From the cell containing the given text, extract its center point as (X, Y) coordinate. 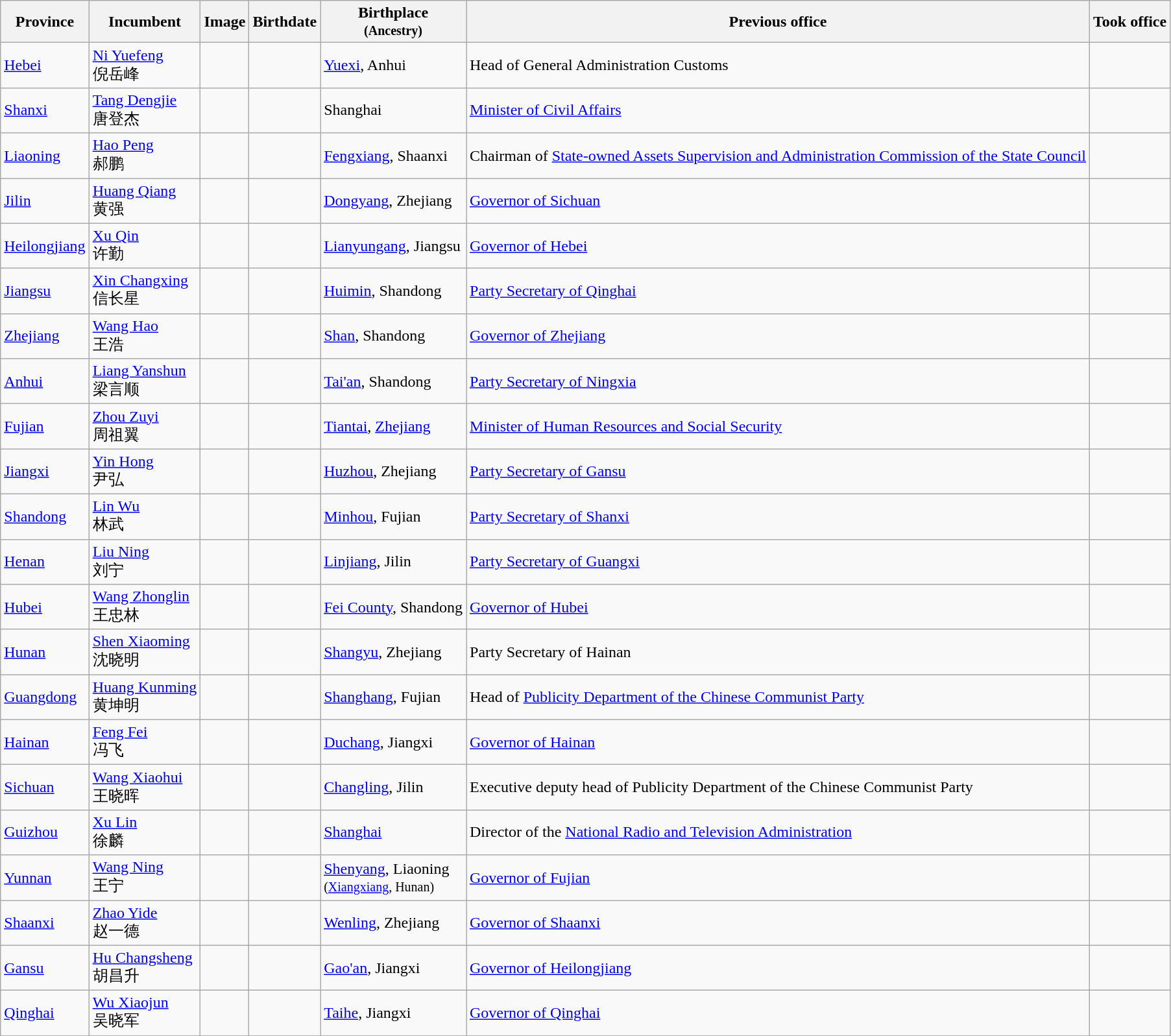
Party Secretary of Guangxi (777, 562)
Yin Hong尹弘 (145, 472)
Image (224, 22)
Liu Ning刘宁 (145, 562)
Minhou, Fujian (393, 516)
Wenling, Zhejiang (393, 923)
Yunnan (45, 878)
Tai'an, Shandong (393, 381)
Taihe, Jiangxi (393, 1013)
Governor of Heilongjiang (777, 968)
Zhejiang (45, 336)
Lianyungang, Jiangsu (393, 246)
Chairman of State-owned Assets Supervision and Administration Commission of the State Council (777, 156)
Shangyu, Zhejiang (393, 652)
Fei County, Shandong (393, 607)
Jilin (45, 200)
Xu Lin徐麟 (145, 832)
Fujian (45, 426)
Minister of Civil Affairs (777, 110)
Linjiang, Jilin (393, 562)
Governor of Hainan (777, 742)
Duchang, Jiangxi (393, 742)
Shaanxi (45, 923)
Wang Hao王浩 (145, 336)
Guizhou (45, 832)
Hubei (45, 607)
Head of General Administration Customs (777, 66)
Henan (45, 562)
Fengxiang, Shaanxi (393, 156)
Qinghai (45, 1013)
Governor of Fujian (777, 878)
Governor of Qinghai (777, 1013)
Shandong (45, 516)
Governor of Zhejiang (777, 336)
Party Secretary of Ningxia (777, 381)
Executive deputy head of Publicity Department of the Chinese Communist Party (777, 788)
Party Secretary of Gansu (777, 472)
Changling, Jilin (393, 788)
Heilongjiang (45, 246)
Party Secretary of Shanxi (777, 516)
Dongyang, Zhejiang (393, 200)
Huimin, Shandong (393, 291)
Yuexi, Anhui (393, 66)
Governor of Shaanxi (777, 923)
Director of the National Radio and Television Administration (777, 832)
Party Secretary of Hainan (777, 652)
Huzhou, Zhejiang (393, 472)
Party Secretary of Qinghai (777, 291)
Lin Wu林武 (145, 516)
Governor of Hubei (777, 607)
Incumbent (145, 22)
Sichuan (45, 788)
Xin Changxing信长星 (145, 291)
Xu Qin许勤 (145, 246)
Anhui (45, 381)
Huang Kunming黄坤明 (145, 697)
Province (45, 22)
Shanghang, Fujian (393, 697)
Hunan (45, 652)
Liang Yanshun梁言顺 (145, 381)
Wang Xiaohui王晓晖 (145, 788)
Guangdong (45, 697)
Birthplace(Ancestry) (393, 22)
Shanxi (45, 110)
Shen Xiaoming沈晓明 (145, 652)
Took office (1129, 22)
Head of Publicity Department of the Chinese Communist Party (777, 697)
Previous office (777, 22)
Hu Changsheng胡昌升 (145, 968)
Zhou Zuyi周祖翼 (145, 426)
Liaoning (45, 156)
Minister of Human Resources and Social Security (777, 426)
Jiangsu (45, 291)
Huang Qiang黄强 (145, 200)
Tang Dengjie唐登杰 (145, 110)
Gao'an, Jiangxi (393, 968)
Wu Xiaojun吴晓军 (145, 1013)
Shenyang, Liaoning(Xiangxiang, Hunan) (393, 878)
Wang Ning王宁 (145, 878)
Tiantai, Zhejiang (393, 426)
Birthdate (285, 22)
Hainan (45, 742)
Shan, Shandong (393, 336)
Feng Fei冯飞 (145, 742)
Gansu (45, 968)
Hao Peng郝鹏 (145, 156)
Ni Yuefeng倪岳峰 (145, 66)
Hebei (45, 66)
Wang Zhonglin王忠林 (145, 607)
Governor of Sichuan (777, 200)
Governor of Hebei (777, 246)
Jiangxi (45, 472)
Zhao Yide赵一德 (145, 923)
